Determine the [X, Y] coordinate at the center of the cell enclosing the given text.  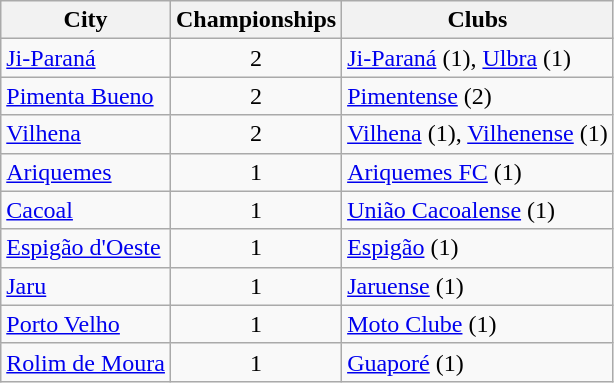
Porto Velho [86, 324]
Pimentense (2) [478, 96]
Vilhena [86, 134]
Vilhena (1), Vilhenense (1) [478, 134]
Espigão (1) [478, 248]
Espigão d'Oeste [86, 248]
City [86, 20]
Ji-Paraná (1), Ulbra (1) [478, 58]
Rolim de Moura [86, 362]
Ariquemes FC (1) [478, 172]
Championships [256, 20]
Pimenta Bueno [86, 96]
União Cacoalense (1) [478, 210]
Guaporé (1) [478, 362]
Ariquemes [86, 172]
Clubs [478, 20]
Jaru [86, 286]
Cacoal [86, 210]
Ji-Paraná [86, 58]
Moto Clube (1) [478, 324]
Jaruense (1) [478, 286]
